Capture the cell that displays the provided text and extract its (x, y) central coordinate. 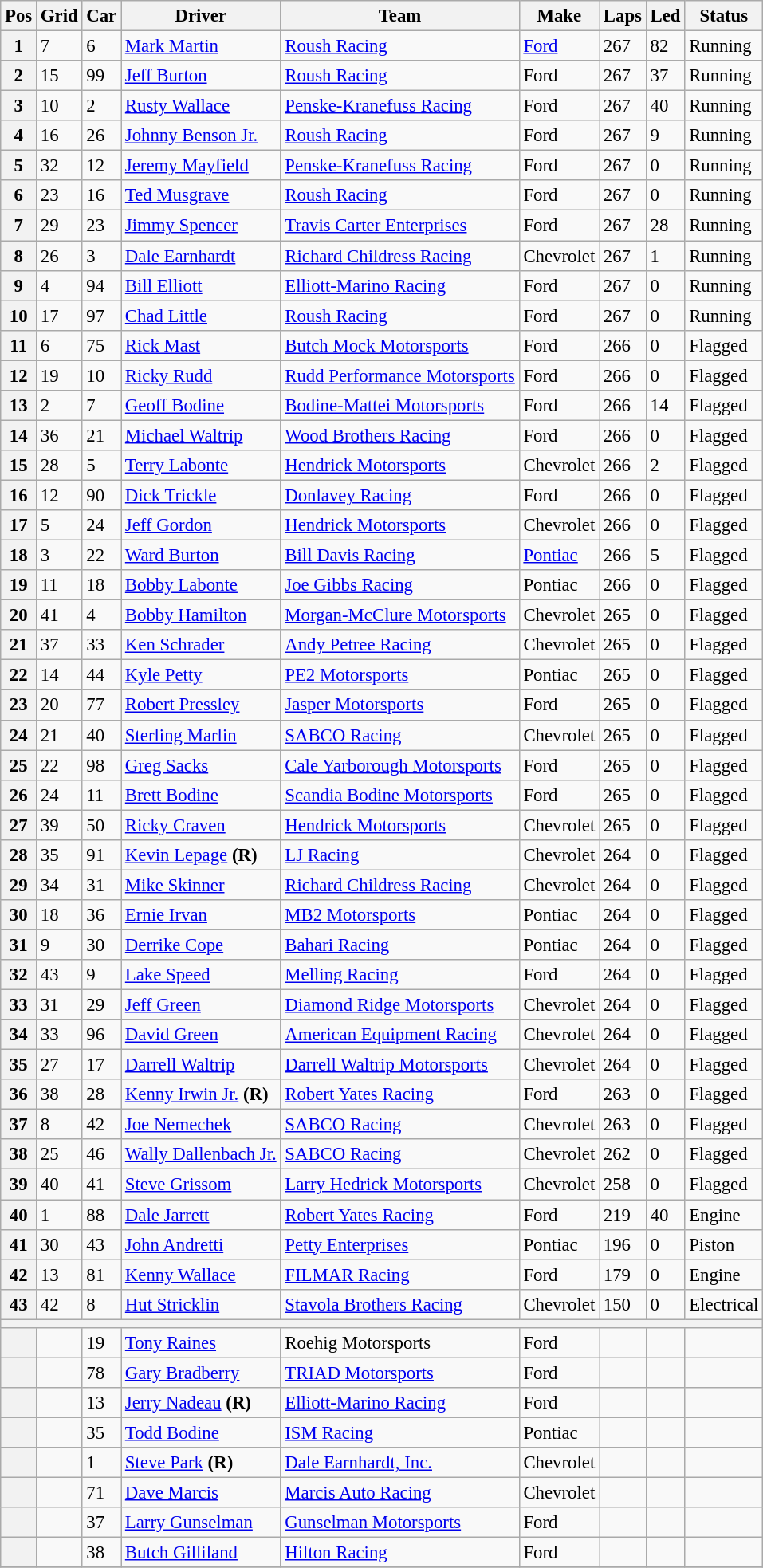
Mike Skinner (201, 885)
219 (623, 1215)
FILMAR Racing (400, 1275)
Tony Raines (201, 1343)
Steve Grissom (201, 1185)
TRIAD Motorsports (400, 1373)
Diamond Ridge Motorsports (400, 1005)
Gunselman Motorsports (400, 1523)
Jimmy Spencer (201, 226)
Laps (623, 16)
196 (623, 1244)
Brett Bodine (201, 795)
Melling Racing (400, 975)
Piston (724, 1244)
77 (102, 705)
Pos (19, 16)
Stavola Brothers Racing (400, 1304)
Rusty Wallace (201, 106)
94 (102, 285)
Dave Marcis (201, 1493)
Kyle Petty (201, 675)
Donlavey Racing (400, 495)
Status (724, 16)
150 (623, 1304)
Joe Nemechek (201, 1125)
Bodine-Mattei Motorsports (400, 406)
Todd Bodine (201, 1432)
96 (102, 1035)
Bobby Hamilton (201, 615)
Morgan-McClure Motorsports (400, 615)
Cale Yarborough Motorsports (400, 765)
Johnny Benson Jr. (201, 136)
Ricky Rudd (201, 375)
44 (102, 675)
179 (623, 1275)
75 (102, 345)
Robert Pressley (201, 705)
Larry Gunselman (201, 1523)
Ward Burton (201, 556)
Larry Hedrick Motorsports (400, 1185)
Grid (59, 16)
81 (102, 1275)
Dale Jarrett (201, 1215)
Bill Elliott (201, 285)
Jeff Gordon (201, 525)
John Andretti (201, 1244)
Lake Speed (201, 975)
Darrell Waltrip Motorsports (400, 1065)
Wood Brothers Racing (400, 435)
Ernie Irvan (201, 915)
LJ Racing (400, 855)
Driver (201, 16)
Electrical (724, 1304)
Derrike Cope (201, 945)
Travis Carter Enterprises (400, 226)
Jeremy Mayfield (201, 166)
Butch Gilliland (201, 1553)
91 (102, 855)
Kevin Lepage (R) (201, 855)
Gary Bradberry (201, 1373)
98 (102, 765)
Led (665, 16)
46 (102, 1155)
Hut Stricklin (201, 1304)
Make (559, 16)
Geoff Bodine (201, 406)
Kenny Irwin Jr. (R) (201, 1094)
Ken Schrader (201, 645)
Kenny Wallace (201, 1275)
Sterling Marlin (201, 735)
PE2 Motorsports (400, 675)
99 (102, 76)
Marcis Auto Racing (400, 1493)
Greg Sacks (201, 765)
Butch Mock Motorsports (400, 345)
Hilton Racing (400, 1553)
American Equipment Racing (400, 1035)
50 (102, 825)
Ted Musgrave (201, 195)
Petty Enterprises (400, 1244)
Car (102, 16)
Jasper Motorsports (400, 705)
Bill Davis Racing (400, 556)
Dale Earnhardt, Inc. (400, 1463)
Steve Park (R) (201, 1463)
258 (623, 1185)
Roehig Motorsports (400, 1343)
Team (400, 16)
David Green (201, 1035)
Scandia Bodine Motorsports (400, 795)
88 (102, 1215)
Michael Waltrip (201, 435)
Darrell Waltrip (201, 1065)
Wally Dallenbach Jr. (201, 1155)
Bobby Labonte (201, 585)
Bahari Racing (400, 945)
262 (623, 1155)
Joe Gibbs Racing (400, 585)
82 (665, 46)
Ricky Craven (201, 825)
Andy Petree Racing (400, 645)
Rick Mast (201, 345)
Jerry Nadeau (R) (201, 1403)
90 (102, 495)
Jeff Burton (201, 76)
Rudd Performance Motorsports (400, 375)
MB2 Motorsports (400, 915)
71 (102, 1493)
Jeff Green (201, 1005)
Chad Little (201, 316)
Dick Trickle (201, 495)
ISM Racing (400, 1432)
78 (102, 1373)
Terry Labonte (201, 466)
Mark Martin (201, 46)
97 (102, 316)
Dale Earnhardt (201, 256)
